Output the [X, Y] coordinate of the center of the cell containing the given text.  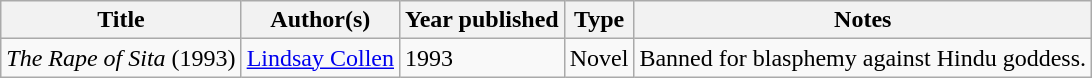
Notes [863, 20]
Lindsay Collen [320, 58]
Banned for blasphemy against Hindu goddess. [863, 58]
Type [599, 20]
Novel [599, 58]
Year published [482, 20]
Author(s) [320, 20]
The Rape of Sita (1993) [121, 58]
Title [121, 20]
1993 [482, 58]
